Search for the cell housing the specified text and yield its [x, y] center coordinate. 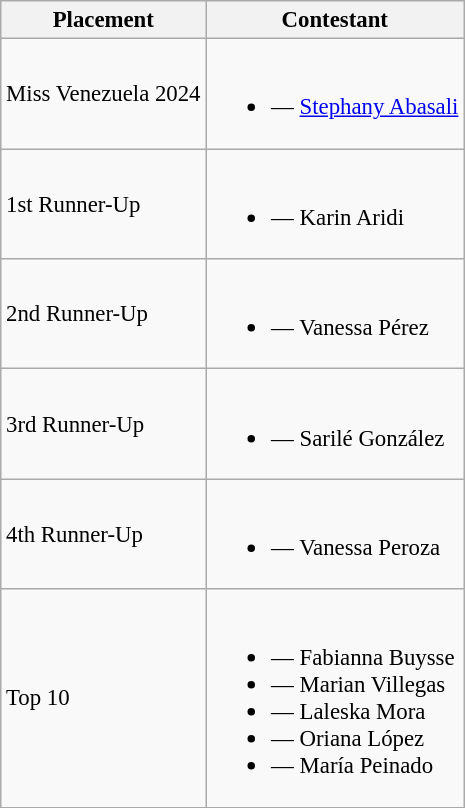
4th Runner-Up [104, 534]
— Vanessa Peroza [335, 534]
Contestant [335, 20]
3rd Runner-Up [104, 424]
Top 10 [104, 698]
— Sarilé González [335, 424]
— Karin Aridi [335, 204]
Miss Venezuela 2024 [104, 94]
— Fabianna Buysse — Marian Villegas — Laleska Mora — Oriana López — María Peinado [335, 698]
1st Runner-Up [104, 204]
2nd Runner-Up [104, 314]
— Stephany Abasali [335, 94]
Placement [104, 20]
— Vanessa Pérez [335, 314]
